Return the (X, Y) coordinate for the center point of the cell that contains the specified text.  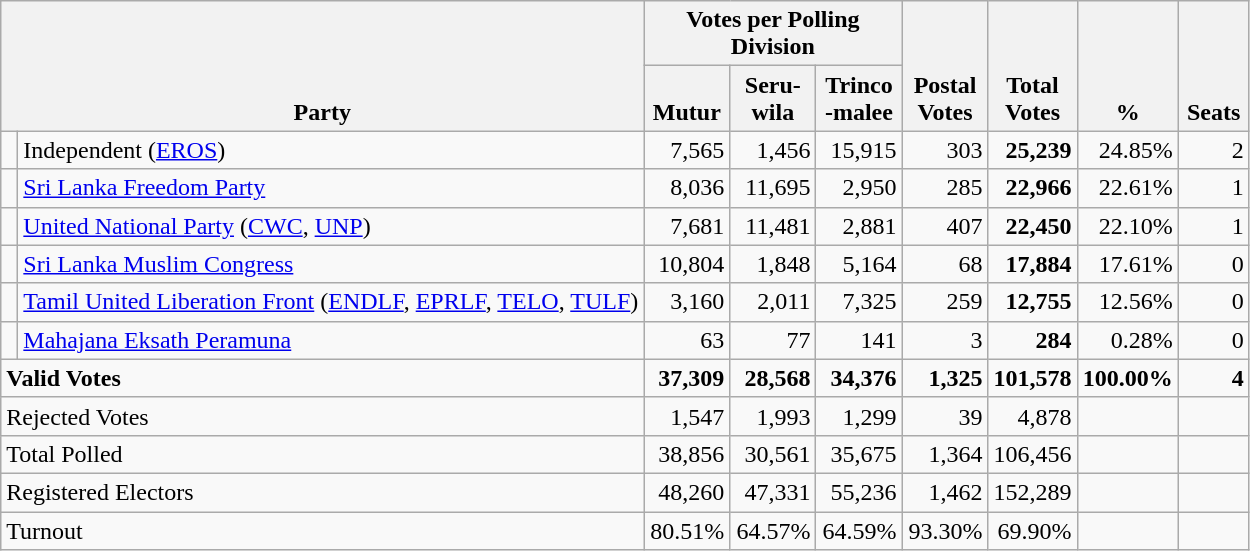
47,331 (773, 492)
39 (945, 416)
Tamil United Liberation Front (ENDLF, EPRLF, TELO, TULF) (331, 302)
11,695 (773, 188)
Trinco-malee (859, 98)
Rejected Votes (322, 416)
69.90% (1032, 531)
55,236 (859, 492)
80.51% (687, 531)
77 (773, 340)
285 (945, 188)
% (1128, 66)
1,364 (945, 454)
Seats (1214, 66)
8,036 (687, 188)
PostalVotes (945, 66)
34,376 (859, 378)
407 (945, 226)
United National Party (CWC, UNP) (331, 226)
17,884 (1032, 264)
Sri Lanka Muslim Congress (331, 264)
303 (945, 150)
1,848 (773, 264)
10,804 (687, 264)
1,299 (859, 416)
3,160 (687, 302)
Total Polled (322, 454)
5,164 (859, 264)
64.57% (773, 531)
1,462 (945, 492)
Valid Votes (322, 378)
15,915 (859, 150)
64.59% (859, 531)
7,325 (859, 302)
25,239 (1032, 150)
22,966 (1032, 188)
63 (687, 340)
284 (1032, 340)
22.10% (1128, 226)
106,456 (1032, 454)
1,456 (773, 150)
4 (1214, 378)
24.85% (1128, 150)
37,309 (687, 378)
Sri Lanka Freedom Party (331, 188)
22,450 (1032, 226)
1,993 (773, 416)
1,325 (945, 378)
7,565 (687, 150)
2,881 (859, 226)
35,675 (859, 454)
1,547 (687, 416)
Party (322, 66)
11,481 (773, 226)
Total Votes (1032, 66)
Votes per Polling Division (773, 34)
100.00% (1128, 378)
17.61% (1128, 264)
30,561 (773, 454)
22.61% (1128, 188)
0.28% (1128, 340)
Registered Electors (322, 492)
141 (859, 340)
Mahajana Eksath Peramuna (331, 340)
152,289 (1032, 492)
101,578 (1032, 378)
259 (945, 302)
2,950 (859, 188)
Mutur (687, 98)
2 (1214, 150)
Turnout (322, 531)
12,755 (1032, 302)
68 (945, 264)
Independent (EROS) (331, 150)
4,878 (1032, 416)
7,681 (687, 226)
93.30% (945, 531)
28,568 (773, 378)
2,011 (773, 302)
Seru-wila (773, 98)
3 (945, 340)
38,856 (687, 454)
48,260 (687, 492)
12.56% (1128, 302)
